Output the (X, Y) coordinate of the center of the cell containing the given text.  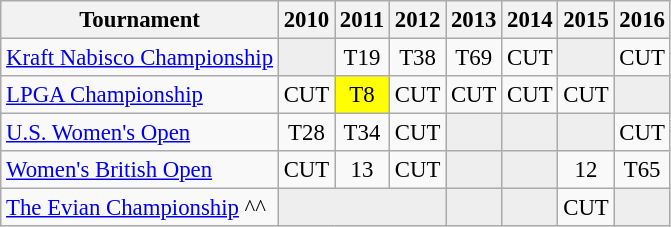
Kraft Nabisco Championship (140, 58)
T19 (362, 58)
2011 (362, 20)
T8 (362, 95)
LPGA Championship (140, 95)
2010 (306, 20)
The Evian Championship ^^ (140, 208)
Women's British Open (140, 170)
T34 (362, 133)
2012 (417, 20)
T28 (306, 133)
2013 (474, 20)
2014 (530, 20)
2016 (642, 20)
12 (586, 170)
Tournament (140, 20)
13 (362, 170)
T38 (417, 58)
T69 (474, 58)
T65 (642, 170)
U.S. Women's Open (140, 133)
2015 (586, 20)
